Capture the cell that displays the provided text and extract its (x, y) central coordinate. 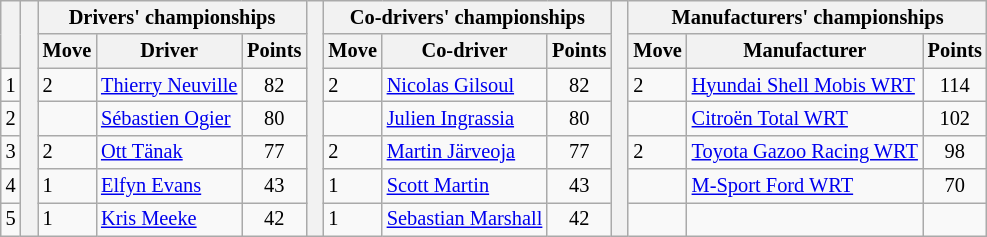
Driver (169, 51)
M-Sport Ford WRT (805, 186)
70 (955, 186)
102 (955, 118)
Scott Martin (464, 186)
98 (955, 152)
Co-driver (464, 51)
114 (955, 85)
4 (11, 186)
Citroën Total WRT (805, 118)
3 (11, 152)
Hyundai Shell Mobis WRT (805, 85)
5 (11, 219)
Sébastien Ogier (169, 118)
Manufacturers' championships (807, 17)
Sebastian Marshall (464, 219)
Martin Järveoja (464, 152)
Drivers' championships (172, 17)
Kris Meeke (169, 219)
Thierry Neuville (169, 85)
Julien Ingrassia (464, 118)
Co-drivers' championships (467, 17)
Toyota Gazoo Racing WRT (805, 152)
Nicolas Gilsoul (464, 85)
Ott Tänak (169, 152)
Elfyn Evans (169, 186)
Manufacturer (805, 51)
